Output the (x, y) coordinate of the center of the cell containing the given text.  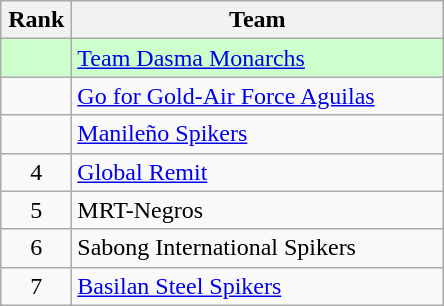
4 (36, 172)
MRT-Negros (258, 210)
Team (258, 20)
Manileño Spikers (258, 134)
6 (36, 248)
Rank (36, 20)
5 (36, 210)
Go for Gold-Air Force Aguilas (258, 96)
Global Remit (258, 172)
7 (36, 286)
Sabong International Spikers (258, 248)
Team Dasma Monarchs (258, 58)
Basilan Steel Spikers (258, 286)
